Pinpoint the cell where the given text exists, returning its [x, y] midpoint coordinate. 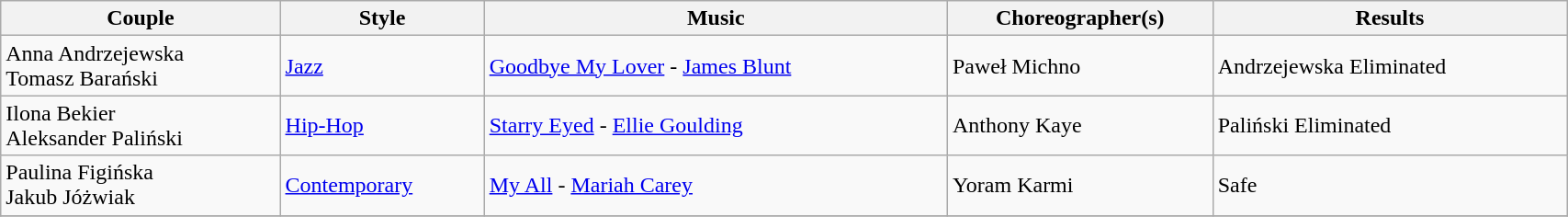
Paweł Michno [1080, 66]
Style [382, 18]
Paliński Eliminated [1389, 125]
Hip-Hop [382, 125]
Anna AndrzejewskaTomasz Barański [141, 66]
Yoram Karmi [1080, 186]
Jazz [382, 66]
Ilona BekierAleksander Paliński [141, 125]
Couple [141, 18]
Safe [1389, 186]
Music [716, 18]
Contemporary [382, 186]
My All - Mariah Carey [716, 186]
Paulina FigińskaJakub Jóżwiak [141, 186]
Choreographer(s) [1080, 18]
Starry Eyed - Ellie Goulding [716, 125]
Anthony Kaye [1080, 125]
Andrzejewska Eliminated [1389, 66]
Results [1389, 18]
Goodbye My Lover - James Blunt [716, 66]
